Pinpoint the cell where the given text exists, returning its (X, Y) midpoint coordinate. 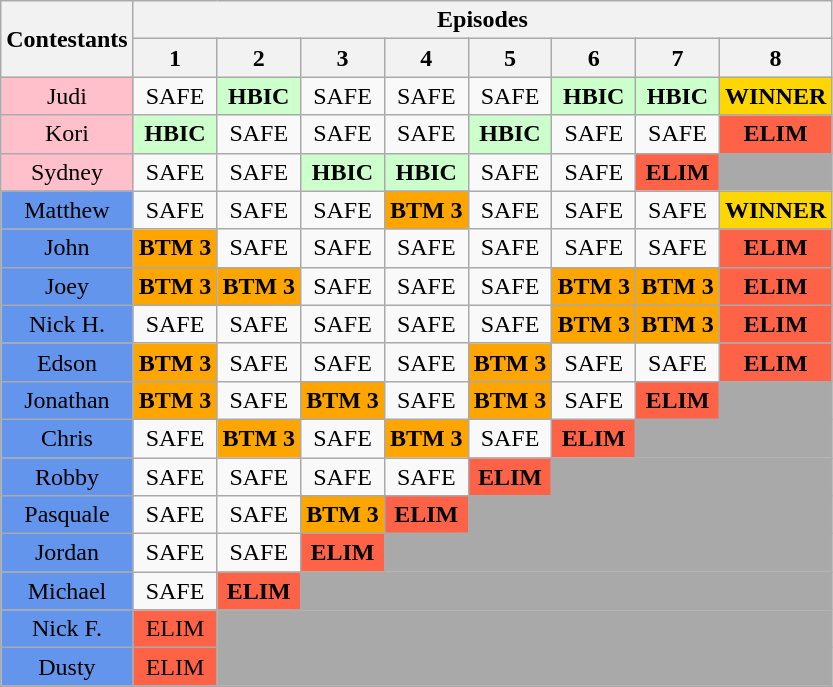
Michael (67, 591)
6 (594, 58)
Nick F. (67, 629)
Chris (67, 438)
Matthew (67, 210)
Jordan (67, 553)
Jonathan (67, 400)
7 (678, 58)
Judi (67, 96)
Joey (67, 286)
Kori (67, 134)
Nick H. (67, 324)
Dusty (67, 667)
3 (343, 58)
John (67, 248)
Episodes (482, 20)
Sydney (67, 172)
5 (510, 58)
4 (426, 58)
8 (775, 58)
Edson (67, 362)
2 (259, 58)
1 (175, 58)
Pasquale (67, 515)
Contestants (67, 39)
Robby (67, 477)
